Return [X, Y] of the center of cell containing provided text 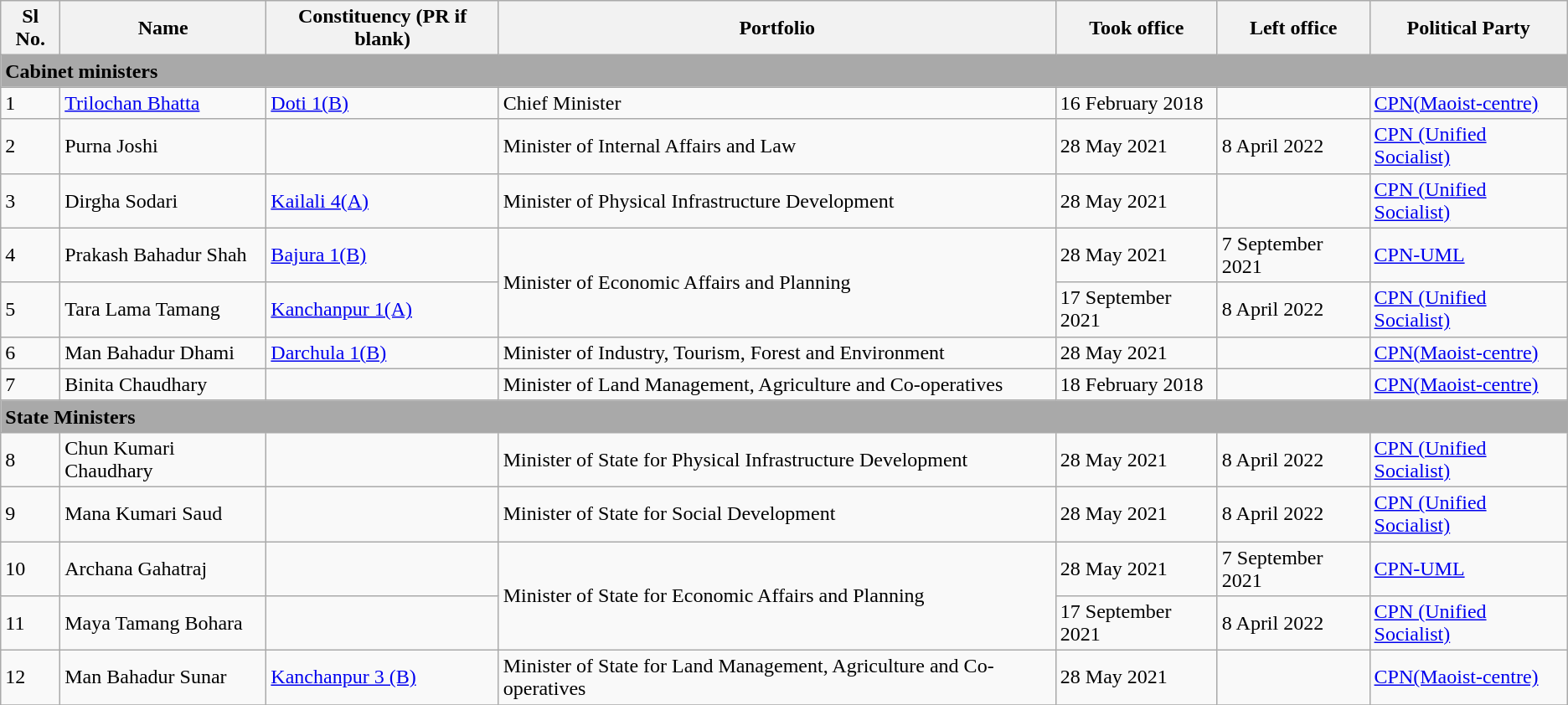
16 February 2018 [1136, 103]
Prakash Bahadur Shah [163, 255]
Doti 1(B) [382, 103]
Archana Gahatraj [163, 568]
Political Party [1468, 28]
Minister of Physical Infrastructure Development [777, 201]
Dirgha Sodari [163, 201]
Darchula 1(B) [382, 352]
Trilochan Bhatta [163, 103]
Man Bahadur Sunar [163, 678]
Tara Lama Tamang [163, 310]
Minister of State for Physical Infrastructure Development [777, 459]
State Ministers [784, 416]
Minister of Industry, Tourism, Forest and Environment [777, 352]
Minister of Economic Affairs and Planning [777, 282]
3 [30, 201]
Kanchanpur 3 (B) [382, 678]
Name [163, 28]
5 [30, 310]
Sl No. [30, 28]
Chun Kumari Chaudhary [163, 459]
Purna Joshi [163, 146]
2 [30, 146]
4 [30, 255]
Binita Chaudhary [163, 384]
Kailali 4(A) [382, 201]
Minister of State for Land Management, Agriculture and Co-operatives [777, 678]
Maya Tamang Bohara [163, 623]
Constituency (PR if blank) [382, 28]
Minister of State for Social Development [777, 514]
6 [30, 352]
Portfolio [777, 28]
Took office [1136, 28]
Left office [1293, 28]
Mana Kumari Saud [163, 514]
7 [30, 384]
Kanchanpur 1(A) [382, 310]
18 February 2018 [1136, 384]
8 [30, 459]
Minister of Land Management, Agriculture and Co-operatives [777, 384]
Chief Minister [777, 103]
Minister of Internal Affairs and Law [777, 146]
1 [30, 103]
10 [30, 568]
9 [30, 514]
11 [30, 623]
Cabinet ministers [784, 71]
12 [30, 678]
Minister of State for Economic Affairs and Planning [777, 595]
Man Bahadur Dhami [163, 352]
Bajura 1(B) [382, 255]
